For the text-containing cell, return its midpoint in (x, y) coordinate format. 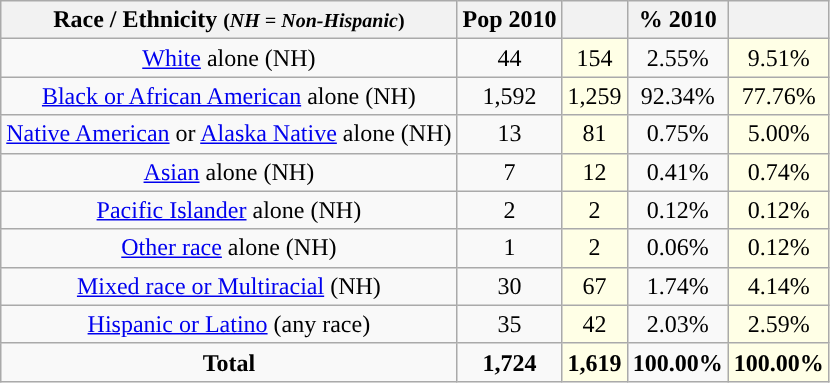
77.76% (778, 96)
0.75% (678, 134)
30 (510, 286)
Pacific Islander alone (NH) (229, 210)
1 (510, 248)
44 (510, 58)
Pop 2010 (510, 20)
1,724 (510, 362)
154 (594, 58)
12 (594, 172)
1,259 (594, 96)
4.14% (778, 286)
White alone (NH) (229, 58)
5.00% (778, 134)
Black or African American alone (NH) (229, 96)
2.55% (678, 58)
Mixed race or Multiracial (NH) (229, 286)
1,619 (594, 362)
Native American or Alaska Native alone (NH) (229, 134)
0.74% (778, 172)
92.34% (678, 96)
0.41% (678, 172)
% 2010 (678, 20)
Total (229, 362)
1.74% (678, 286)
Other race alone (NH) (229, 248)
Race / Ethnicity (NH = Non-Hispanic) (229, 20)
81 (594, 134)
2.03% (678, 324)
1,592 (510, 96)
42 (594, 324)
Hispanic or Latino (any race) (229, 324)
9.51% (778, 58)
Asian alone (NH) (229, 172)
7 (510, 172)
35 (510, 324)
2.59% (778, 324)
0.06% (678, 248)
13 (510, 134)
67 (594, 286)
